Find where the given text appears and provide that cell's center as [x, y] coordinate. 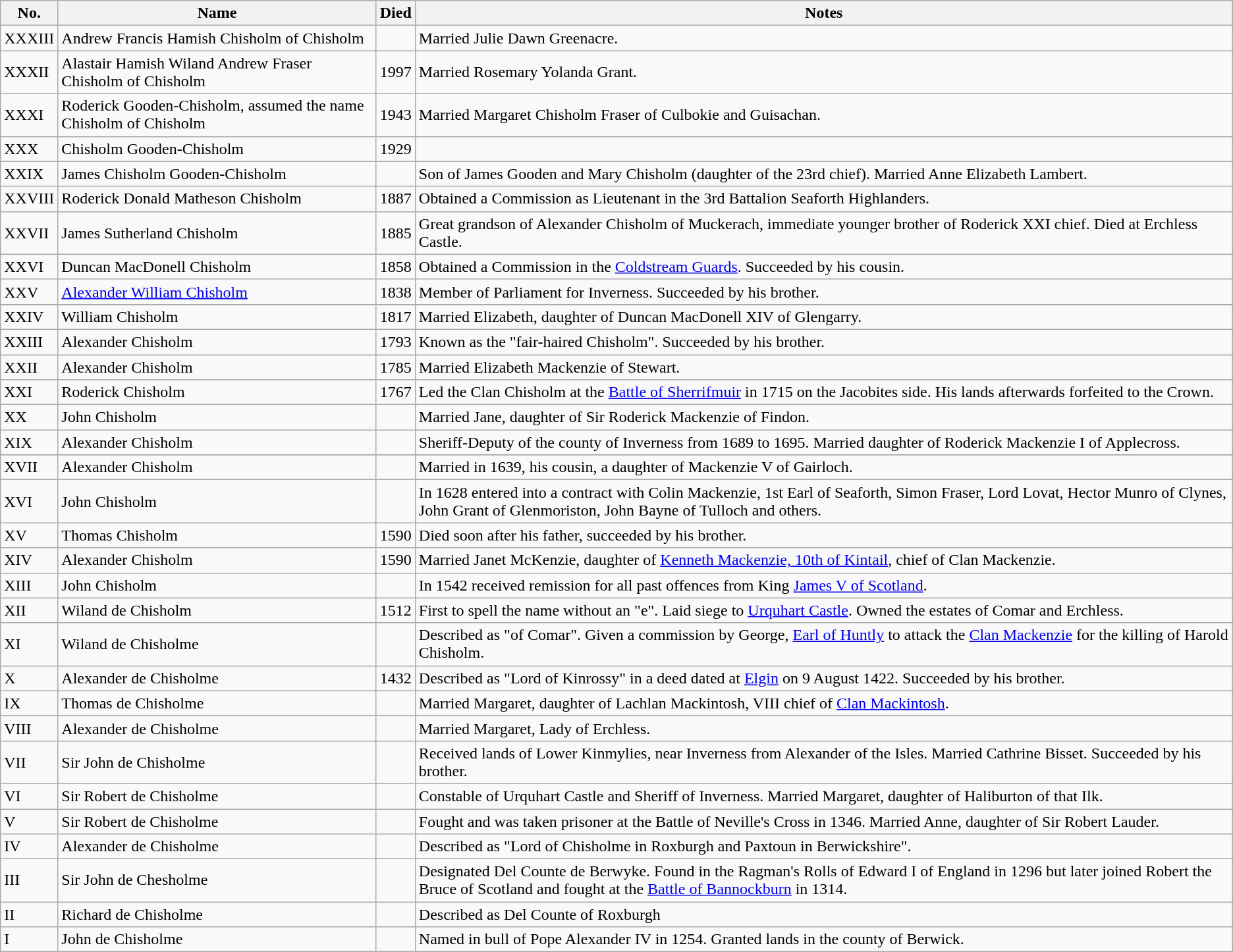
Alexander William Chisholm [217, 292]
IV [29, 847]
Great grandson of Alexander Chisholm of Muckerach, immediate younger brother of Roderick XXI chief. Died at Erchless Castle. [823, 233]
XIV [29, 560]
Thomas de Chisholme [217, 703]
VI [29, 796]
1432 [395, 678]
Wiland de Chisholme [217, 644]
VIII [29, 728]
Andrew Francis Hamish Chisholm of Chisholm [217, 38]
XX [29, 417]
XXXII [29, 72]
1817 [395, 317]
Duncan MacDonell Chisholm [217, 267]
Chisholm Gooden-Chisholm [217, 149]
Notes [823, 13]
Married Elizabeth, daughter of Duncan MacDonell XIV of Glengarry. [823, 317]
Name [217, 13]
William Chisholm [217, 317]
I [29, 939]
Married Margaret, daughter of Lachlan Mackintosh, VIII chief of Clan Mackintosh. [823, 703]
Married Elizabeth Mackenzie of Stewart. [823, 367]
Roderick Donald Matheson Chisholm [217, 199]
XVII [29, 467]
Roderick Gooden-Chisholm, assumed the name Chisholm of Chisholm [217, 115]
John de Chisholme [217, 939]
Died soon after his father, succeeded by his brother. [823, 535]
1838 [395, 292]
Sheriff-Deputy of the county of Inverness from 1689 to 1695. Married daughter of Roderick Mackenzie I of Applecross. [823, 442]
XXX [29, 149]
Sir John de Chesholme [217, 881]
XXV [29, 292]
James Chisholm Gooden-Chisholm [217, 174]
IX [29, 703]
Married Margaret, Lady of Erchless. [823, 728]
Known as the "fair-haired Chisholm". Succeeded by his brother. [823, 342]
XII [29, 610]
XIX [29, 442]
Received lands of Lower Kinmylies, near Inverness from Alexander of the Isles. Married Cathrine Bisset. Succeeded by his brother. [823, 762]
XXXIII [29, 38]
Described as Del Counte of Roxburgh [823, 914]
Son of James Gooden and Mary Chisholm (daughter of the 23rd chief). Married Anne Elizabeth Lambert. [823, 174]
1785 [395, 367]
Described as "Lord of Chisholme in Roxburgh and Paxtoun in Berwickshire". [823, 847]
Married in 1639, his cousin, a daughter of Mackenzie V of Gairloch. [823, 467]
Married Jane, daughter of Sir Roderick Mackenzie of Findon. [823, 417]
XV [29, 535]
First to spell the name without an "e". Laid siege to Urquhart Castle. Owned the estates of Comar and Erchless. [823, 610]
XXII [29, 367]
Constable of Urquhart Castle and Sheriff of Inverness. Married Margaret, daughter of Haliburton of that Ilk. [823, 796]
Married Rosemary Yolanda Grant. [823, 72]
V [29, 821]
Alastair Hamish Wiland Andrew Fraser Chisholm of Chisholm [217, 72]
XXVII [29, 233]
1887 [395, 199]
1997 [395, 72]
XXIV [29, 317]
Married Julie Dawn Greenacre. [823, 38]
XXI [29, 392]
XI [29, 644]
Died [395, 13]
Led the Clan Chisholm at the Battle of Sherrifmuir in 1715 on the Jacobites side. His lands afterwards forfeited to the Crown. [823, 392]
Sir John de Chisholme [217, 762]
Wiland de Chisholm [217, 610]
XXVI [29, 267]
Thomas Chisholm [217, 535]
XXXI [29, 115]
III [29, 881]
Named in bull of Pope Alexander IV in 1254. Granted lands in the county of Berwick. [823, 939]
Richard de Chisholme [217, 914]
James Sutherland Chisholm [217, 233]
Roderick Chisholm [217, 392]
1943 [395, 115]
Described as "of Comar". Given a commission by George, Earl of Huntly to attack the Clan Mackenzie for the killing of Harold Chisholm. [823, 644]
1512 [395, 610]
Married Margaret Chisholm Fraser of Culbokie and Guisachan. [823, 115]
XXIII [29, 342]
X [29, 678]
VII [29, 762]
XIII [29, 585]
Fought and was taken prisoner at the Battle of Neville's Cross in 1346. Married Anne, daughter of Sir Robert Lauder. [823, 821]
Obtained a Commission as Lieutenant in the 3rd Battalion Seaforth Highlanders. [823, 199]
XXIX [29, 174]
Married Janet McKenzie, daughter of Kenneth Mackenzie, 10th of Kintail, chief of Clan Mackenzie. [823, 560]
Described as "Lord of Kinrossy" in a deed dated at Elgin on 9 August 1422. Succeeded by his brother. [823, 678]
II [29, 914]
1929 [395, 149]
In 1542 received remission for all past offences from King James V of Scotland. [823, 585]
No. [29, 13]
Obtained a Commission in the Coldstream Guards. Succeeded by his cousin. [823, 267]
1858 [395, 267]
1767 [395, 392]
1793 [395, 342]
XXVIII [29, 199]
1885 [395, 233]
Member of Parliament for Inverness. Succeeded by his brother. [823, 292]
XVI [29, 502]
